From the cell containing the given text, extract its center point as (x, y) coordinate. 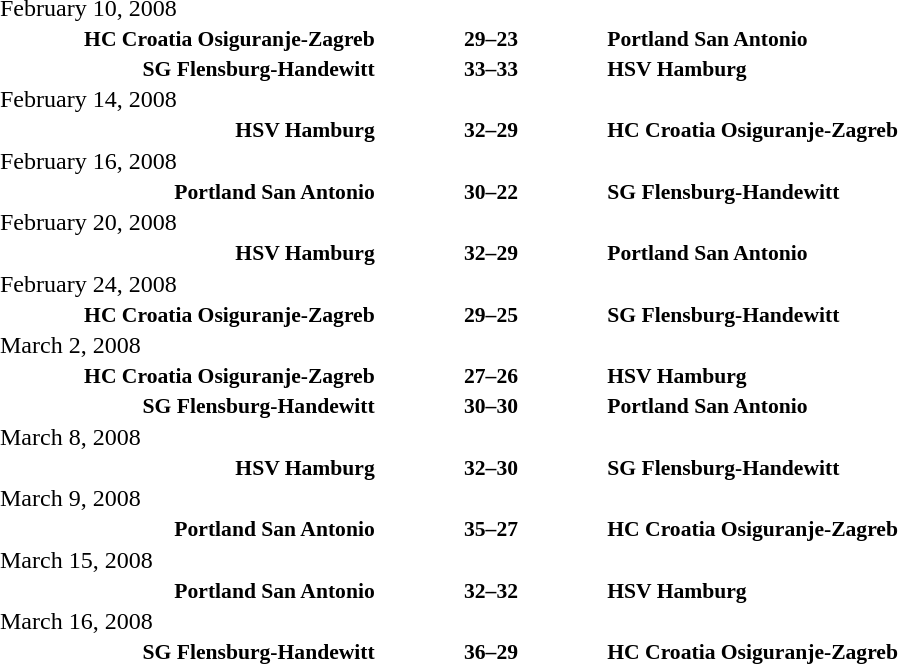
32–30 (492, 468)
29–25 (492, 314)
29–23 (492, 38)
35–27 (492, 529)
30–30 (492, 406)
27–26 (492, 376)
33–33 (492, 68)
30–22 (492, 192)
32–32 (492, 590)
